Pinpoint the cell where the given text exists, returning its [x, y] midpoint coordinate. 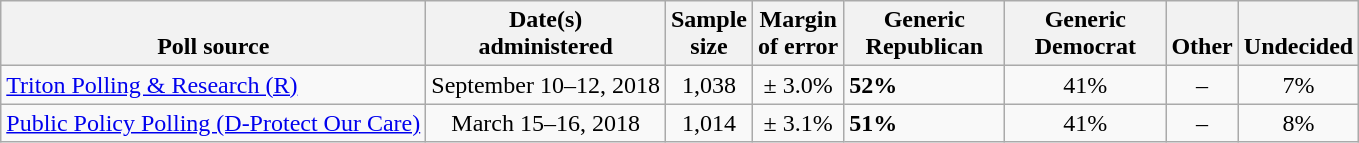
1,038 [708, 85]
GenericRepublican [924, 34]
Undecided [1298, 34]
Poll source [214, 34]
52% [924, 85]
Public Policy Polling (D-Protect Our Care) [214, 123]
Date(s)administered [546, 34]
± 3.0% [798, 85]
September 10–12, 2018 [546, 85]
7% [1298, 85]
1,014 [708, 123]
± 3.1% [798, 123]
March 15–16, 2018 [546, 123]
Samplesize [708, 34]
Other [1202, 34]
Triton Polling & Research (R) [214, 85]
51% [924, 123]
GenericDemocrat [1086, 34]
Marginof error [798, 34]
8% [1298, 123]
